Identify which cell holds the provided text, then report its [x, y] central coordinate. 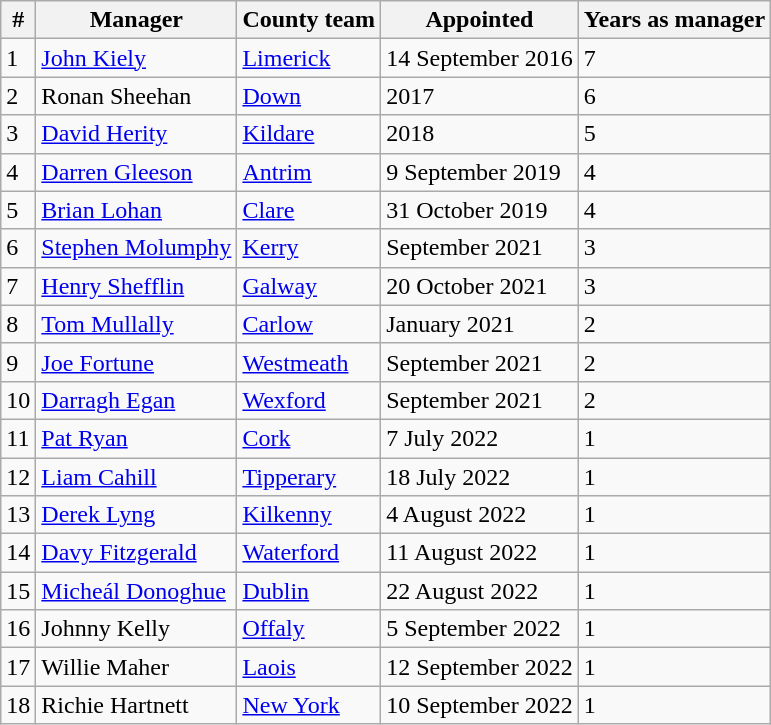
18 July 2022 [480, 477]
Stephen Molumphy [136, 248]
Davy Fitzgerald [136, 553]
22 August 2022 [480, 591]
7 July 2022 [480, 438]
Manager [136, 20]
January 2021 [480, 324]
17 [18, 667]
Richie Hartnett [136, 705]
12 [18, 477]
Galway [309, 286]
Cork [309, 438]
Tipperary [309, 477]
Laois [309, 667]
Appointed [480, 20]
11 August 2022 [480, 553]
Limerick [309, 58]
Brian Lohan [136, 210]
Waterford [309, 553]
31 October 2019 [480, 210]
9 [18, 362]
John Kiely [136, 58]
Wexford [309, 400]
Johnny Kelly [136, 629]
13 [18, 515]
5 September 2022 [480, 629]
Years as manager [674, 20]
16 [18, 629]
Antrim [309, 172]
14 September 2016 [480, 58]
Kildare [309, 134]
Down [309, 96]
Dublin [309, 591]
20 October 2021 [480, 286]
10 [18, 400]
County team [309, 20]
Pat Ryan [136, 438]
10 September 2022 [480, 705]
8 [18, 324]
Ronan Sheehan [136, 96]
9 September 2019 [480, 172]
18 [18, 705]
# [18, 20]
Liam Cahill [136, 477]
Offaly [309, 629]
Joe Fortune [136, 362]
Henry Shefflin [136, 286]
11 [18, 438]
Clare [309, 210]
Micheál Donoghue [136, 591]
Kerry [309, 248]
Carlow [309, 324]
New York [309, 705]
4 August 2022 [480, 515]
Westmeath [309, 362]
14 [18, 553]
David Herity [136, 134]
Darren Gleeson [136, 172]
Kilkenny [309, 515]
Derek Lyng [136, 515]
Darragh Egan [136, 400]
Willie Maher [136, 667]
15 [18, 591]
2017 [480, 96]
Tom Mullally [136, 324]
12 September 2022 [480, 667]
2018 [480, 134]
